Locate the cell with the specified text and output its [x, y] center coordinate. 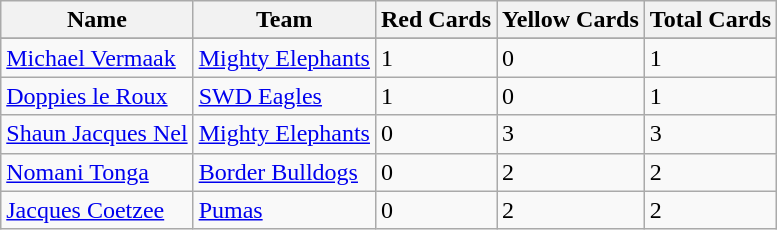
Doppies le Roux [97, 96]
Name [97, 20]
Shaun Jacques Nel [97, 134]
Michael Vermaak [97, 58]
Red Cards [436, 20]
Jacques Coetzee [97, 210]
Border Bulldogs [284, 172]
Yellow Cards [571, 20]
Pumas [284, 210]
Team [284, 20]
Nomani Tonga [97, 172]
SWD Eagles [284, 96]
Total Cards [710, 20]
